Identify which cell holds the provided text, then report its (X, Y) central coordinate. 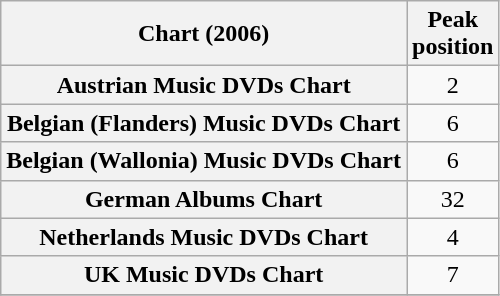
Austrian Music DVDs Chart (204, 85)
4 (452, 237)
2 (452, 85)
Belgian (Wallonia) Music DVDs Chart (204, 161)
German Albums Chart (204, 199)
Peakposition (452, 34)
Netherlands Music DVDs Chart (204, 237)
Belgian (Flanders) Music DVDs Chart (204, 123)
7 (452, 275)
32 (452, 199)
UK Music DVDs Chart (204, 275)
Chart (2006) (204, 34)
